Return [x, y] of the center of cell containing provided text 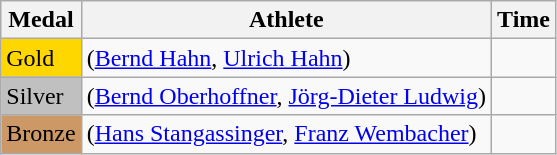
Silver [41, 96]
Time [524, 20]
Bronze [41, 134]
Gold [41, 58]
(Bernd Hahn, Ulrich Hahn) [286, 58]
(Bernd Oberhoffner, Jörg-Dieter Ludwig) [286, 96]
Medal [41, 20]
Athlete [286, 20]
(Hans Stangassinger, Franz Wembacher) [286, 134]
